Return [x, y] of the center of cell containing provided text 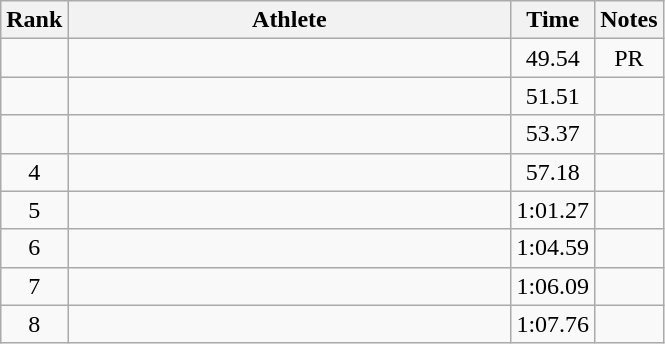
53.37 [553, 134]
Notes [629, 20]
8 [34, 324]
51.51 [553, 96]
1:04.59 [553, 248]
1:07.76 [553, 324]
4 [34, 172]
49.54 [553, 58]
6 [34, 248]
1:01.27 [553, 210]
1:06.09 [553, 286]
7 [34, 286]
57.18 [553, 172]
Athlete [290, 20]
PR [629, 58]
5 [34, 210]
Rank [34, 20]
Time [553, 20]
